For the text-containing cell, return its midpoint in [x, y] coordinate format. 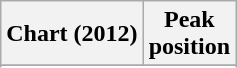
Peakposition [189, 34]
Chart (2012) [72, 34]
